Capture the cell that displays the provided text and extract its (X, Y) central coordinate. 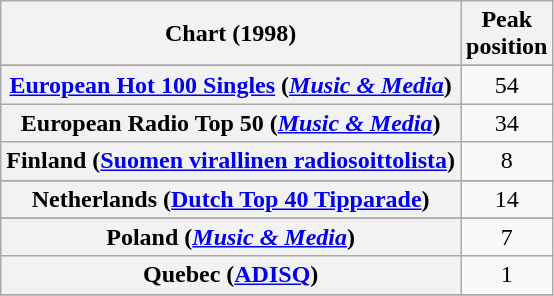
8 (507, 161)
Peakposition (507, 34)
34 (507, 123)
European Hot 100 Singles (Music & Media) (231, 85)
14 (507, 199)
Chart (1998) (231, 34)
54 (507, 85)
European Radio Top 50 (Music & Media) (231, 123)
Finland (Suomen virallinen radiosoittolista) (231, 161)
Quebec (ADISQ) (231, 275)
1 (507, 275)
Poland (Music & Media) (231, 237)
Netherlands (Dutch Top 40 Tipparade) (231, 199)
7 (507, 237)
